Search for the cell housing the specified text and yield its (X, Y) center coordinate. 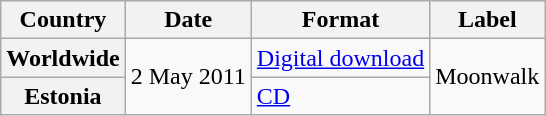
Digital download (340, 58)
Worldwide (63, 58)
CD (340, 96)
Label (488, 20)
Format (340, 20)
Estonia (63, 96)
2 May 2011 (188, 77)
Country (63, 20)
Moonwalk (488, 77)
Date (188, 20)
